Provide the (X, Y) coordinate of the cell's center where the given text is located.  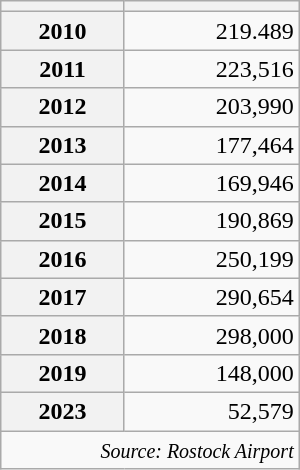
177,464 (212, 145)
148,000 (212, 373)
250,199 (212, 259)
2019 (63, 373)
Source: Rostock Airport (150, 449)
2011 (63, 69)
2018 (63, 335)
2012 (63, 107)
298,000 (212, 335)
203,990 (212, 107)
190,869 (212, 221)
2017 (63, 297)
2014 (63, 183)
2013 (63, 145)
2010 (63, 31)
52,579 (212, 411)
223,516 (212, 69)
2023 (63, 411)
219.489 (212, 31)
169,946 (212, 183)
2016 (63, 259)
2015 (63, 221)
290,654 (212, 297)
